Capture the cell that displays the provided text and extract its (x, y) central coordinate. 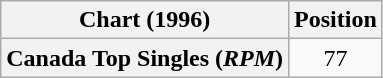
Canada Top Singles (RPM) (145, 58)
77 (336, 58)
Position (336, 20)
Chart (1996) (145, 20)
